From the cell containing the given text, extract its center point as [x, y] coordinate. 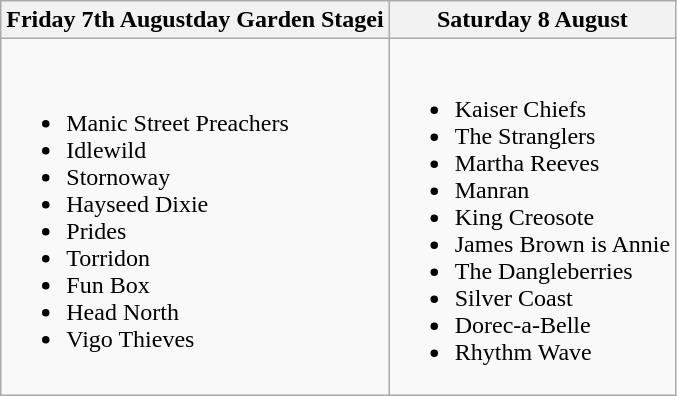
Saturday 8 August [532, 20]
Manic Street PreachersIdlewildStornowayHayseed DixiePridesTorridonFun BoxHead NorthVigo Thieves [195, 217]
Friday 7th Augustday Garden Stagei [195, 20]
Kaiser ChiefsThe StranglersMartha ReevesManranKing CreosoteJames Brown is AnnieThe DangleberriesSilver CoastDorec-a-BelleRhythm Wave [532, 217]
